Provide the [x, y] coordinate of the cell's center where the given text is located.  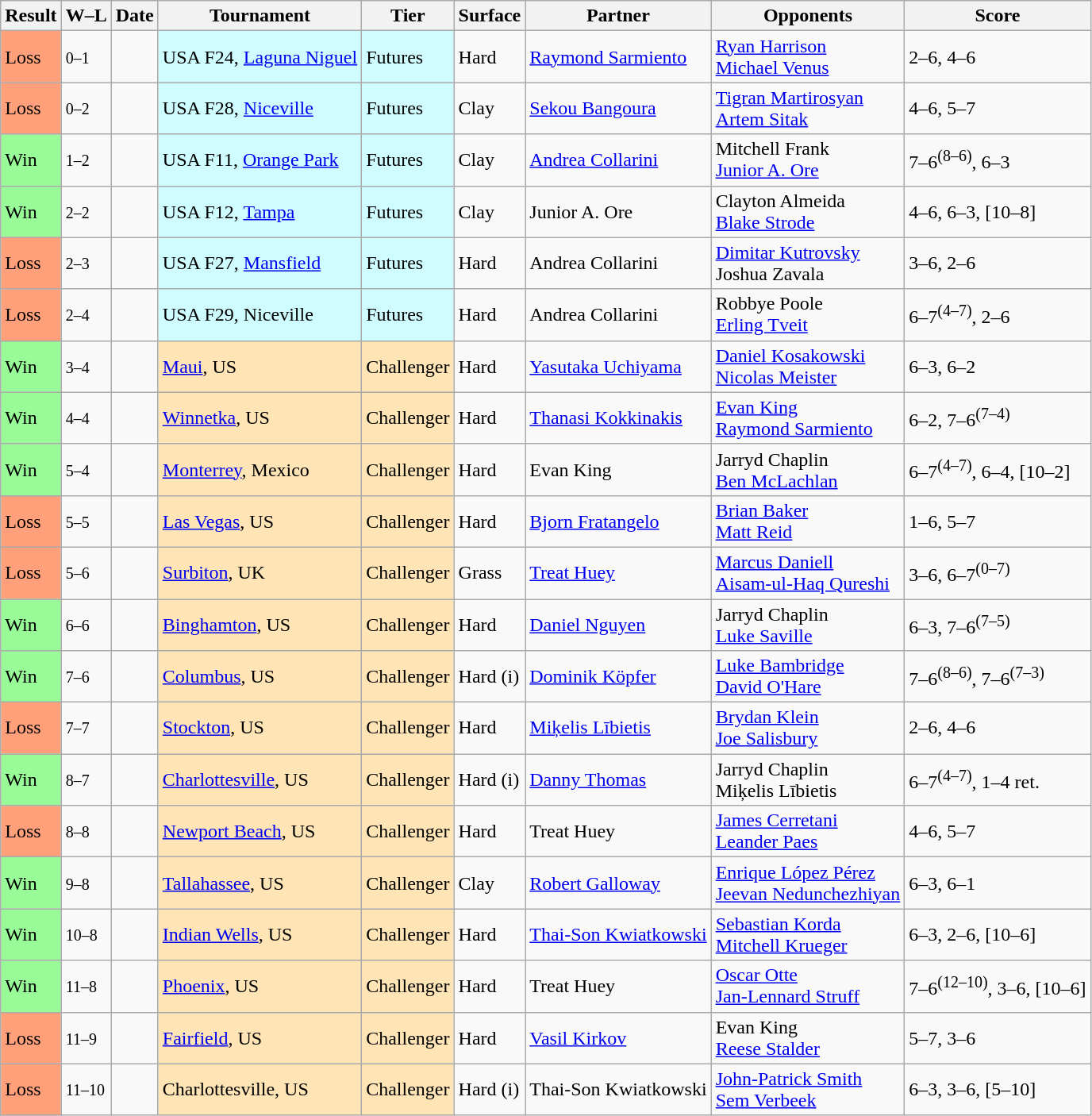
Robbye Poole Erling Tveit [808, 314]
Jarryd Chaplin Luke Saville [808, 624]
Oscar Otte Jan-Lennard Struff [808, 986]
Jarryd Chaplin Miķelis Lībietis [808, 779]
1–2 [86, 160]
Robert Galloway [618, 883]
Binghamton, US [260, 624]
7–6(8–6), 7–6(7–3) [998, 676]
5–4 [86, 470]
Evan King Raymond Sarmiento [808, 418]
Miķelis Lībietis [618, 729]
Las Vegas, US [260, 521]
3–6, 2–6 [998, 264]
Newport Beach, US [260, 832]
Yasutaka Uchiyama [618, 367]
9–8 [86, 883]
0–1 [86, 57]
Fairfield, US [260, 1038]
USA F12, Tampa [260, 211]
John-Patrick Smith Sem Verbeek [808, 1089]
Stockton, US [260, 729]
Daniel Kosakowski Nicolas Meister [808, 367]
11–9 [86, 1038]
Grass [490, 573]
Evan King [618, 470]
6–7(4–7), 6–4, [10–2] [998, 470]
Columbus, US [260, 676]
11–8 [86, 986]
4–6, 6–3, [10–8] [998, 211]
Score [998, 16]
Danny Thomas [618, 779]
6–7(4–7), 1–4 ret. [998, 779]
6–3, 6–2 [998, 367]
6–3, 3–6, [5–10] [998, 1089]
3–4 [86, 367]
4–4 [86, 418]
Raymond Sarmiento [618, 57]
Winnetka, US [260, 418]
Indian Wells, US [260, 935]
Brydan Klein Joe Salisbury [808, 729]
2–3 [86, 264]
Ryan Harrison Michael Venus [808, 57]
6–3, 2–6, [10–6] [998, 935]
7–7 [86, 729]
Bjorn Fratangelo [618, 521]
Luke Bambridge David O'Hare [808, 676]
8–7 [86, 779]
Clayton Almeida Blake Strode [808, 211]
Daniel Nguyen [618, 624]
5–6 [86, 573]
Enrique López Pérez Jeevan Nedunchezhiyan [808, 883]
Evan King Reese Stalder [808, 1038]
USA F27, Mansfield [260, 264]
Jarryd Chaplin Ben McLachlan [808, 470]
2–2 [86, 211]
Marcus Daniell Aisam-ul-Haq Qureshi [808, 573]
7–6(8–6), 6–3 [998, 160]
Surface [490, 16]
7–6(12–10), 3–6, [10–6] [998, 986]
Dominik Köpfer [618, 676]
Result [31, 16]
8–8 [86, 832]
Mitchell Frank Junior A. Ore [808, 160]
Surbiton, UK [260, 573]
7–6 [86, 676]
5–5 [86, 521]
James Cerretani Leander Paes [808, 832]
Partner [618, 16]
10–8 [86, 935]
Opponents [808, 16]
11–10 [86, 1089]
6–3, 6–1 [998, 883]
Sekou Bangoura [618, 108]
Date [135, 16]
Tigran Martirosyan Artem Sitak [808, 108]
Monterrey, Mexico [260, 470]
USA F24, Laguna Niguel [260, 57]
Maui, US [260, 367]
Brian Baker Matt Reid [808, 521]
6–3, 7–6(7–5) [998, 624]
5–7, 3–6 [998, 1038]
6–6 [86, 624]
Vasil Kirkov [618, 1038]
USA F28, Niceville [260, 108]
6–7(4–7), 2–6 [998, 314]
Dimitar Kutrovsky Joshua Zavala [808, 264]
3–6, 6–7(0–7) [998, 573]
1–6, 5–7 [998, 521]
Tier [408, 16]
Sebastian Korda Mitchell Krueger [808, 935]
2–4 [86, 314]
0–2 [86, 108]
Tournament [260, 16]
Junior A. Ore [618, 211]
6–2, 7–6(7–4) [998, 418]
Thanasi Kokkinakis [618, 418]
Tallahassee, US [260, 883]
USA F29, Niceville [260, 314]
USA F11, Orange Park [260, 160]
W–L [86, 16]
Phoenix, US [260, 986]
